Return (X, Y) of the center of cell containing provided text 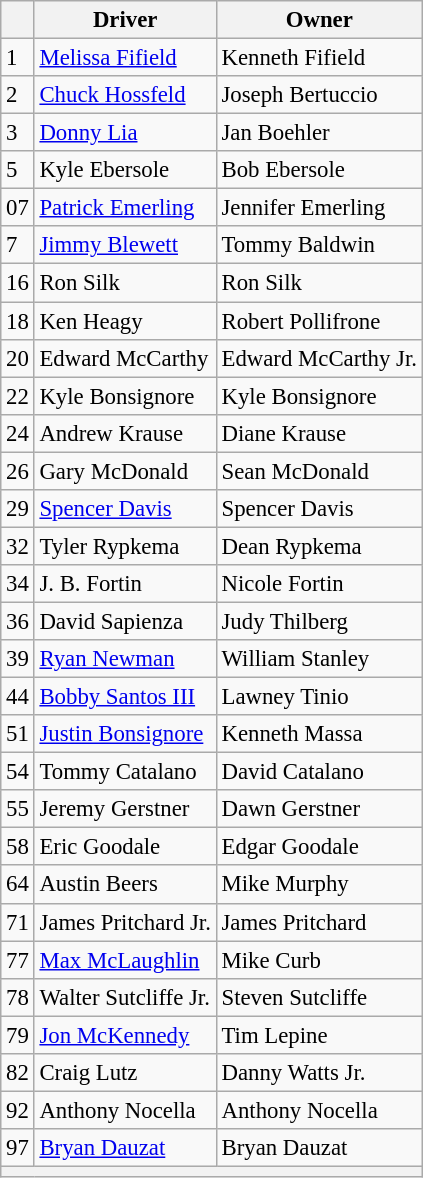
79 (18, 1035)
Danny Watts Jr. (319, 1073)
64 (18, 885)
3 (18, 133)
97 (18, 1148)
Patrick Emerling (125, 208)
Tommy Baldwin (319, 245)
Ken Heagy (125, 321)
Jeremy Gerstner (125, 809)
82 (18, 1073)
20 (18, 358)
51 (18, 734)
Driver (125, 20)
Kenneth Fifield (319, 58)
Kyle Ebersole (125, 170)
Chuck Hossfeld (125, 95)
Bobby Santos III (125, 697)
5 (18, 170)
Donny Lia (125, 133)
Dean Rypkema (319, 546)
44 (18, 697)
Mike Murphy (319, 885)
Jennifer Emerling (319, 208)
22 (18, 396)
Tim Lepine (319, 1035)
Kenneth Massa (319, 734)
55 (18, 809)
Mike Curb (319, 960)
Max McLaughlin (125, 960)
Diane Krause (319, 433)
92 (18, 1110)
34 (18, 584)
Jon McKennedy (125, 1035)
26 (18, 471)
Joseph Bertuccio (319, 95)
Craig Lutz (125, 1073)
Bob Ebersole (319, 170)
Dawn Gerstner (319, 809)
Edward McCarthy (125, 358)
Andrew Krause (125, 433)
Justin Bonsignore (125, 734)
Jimmy Blewett (125, 245)
29 (18, 509)
54 (18, 772)
Judy Thilberg (319, 621)
David Catalano (319, 772)
William Stanley (319, 659)
Edgar Goodale (319, 847)
James Pritchard (319, 922)
Tommy Catalano (125, 772)
Eric Goodale (125, 847)
18 (18, 321)
71 (18, 922)
Melissa Fifield (125, 58)
David Sapienza (125, 621)
2 (18, 95)
Owner (319, 20)
Sean McDonald (319, 471)
Ryan Newman (125, 659)
Edward McCarthy Jr. (319, 358)
32 (18, 546)
16 (18, 283)
Nicole Fortin (319, 584)
Gary McDonald (125, 471)
7 (18, 245)
58 (18, 847)
1 (18, 58)
Tyler Rypkema (125, 546)
James Pritchard Jr. (125, 922)
Steven Sutcliffe (319, 997)
Walter Sutcliffe Jr. (125, 997)
J. B. Fortin (125, 584)
24 (18, 433)
Robert Pollifrone (319, 321)
Jan Boehler (319, 133)
Austin Beers (125, 885)
78 (18, 997)
39 (18, 659)
36 (18, 621)
77 (18, 960)
07 (18, 208)
Lawney Tinio (319, 697)
